Return [X, Y] of the center of cell containing provided text 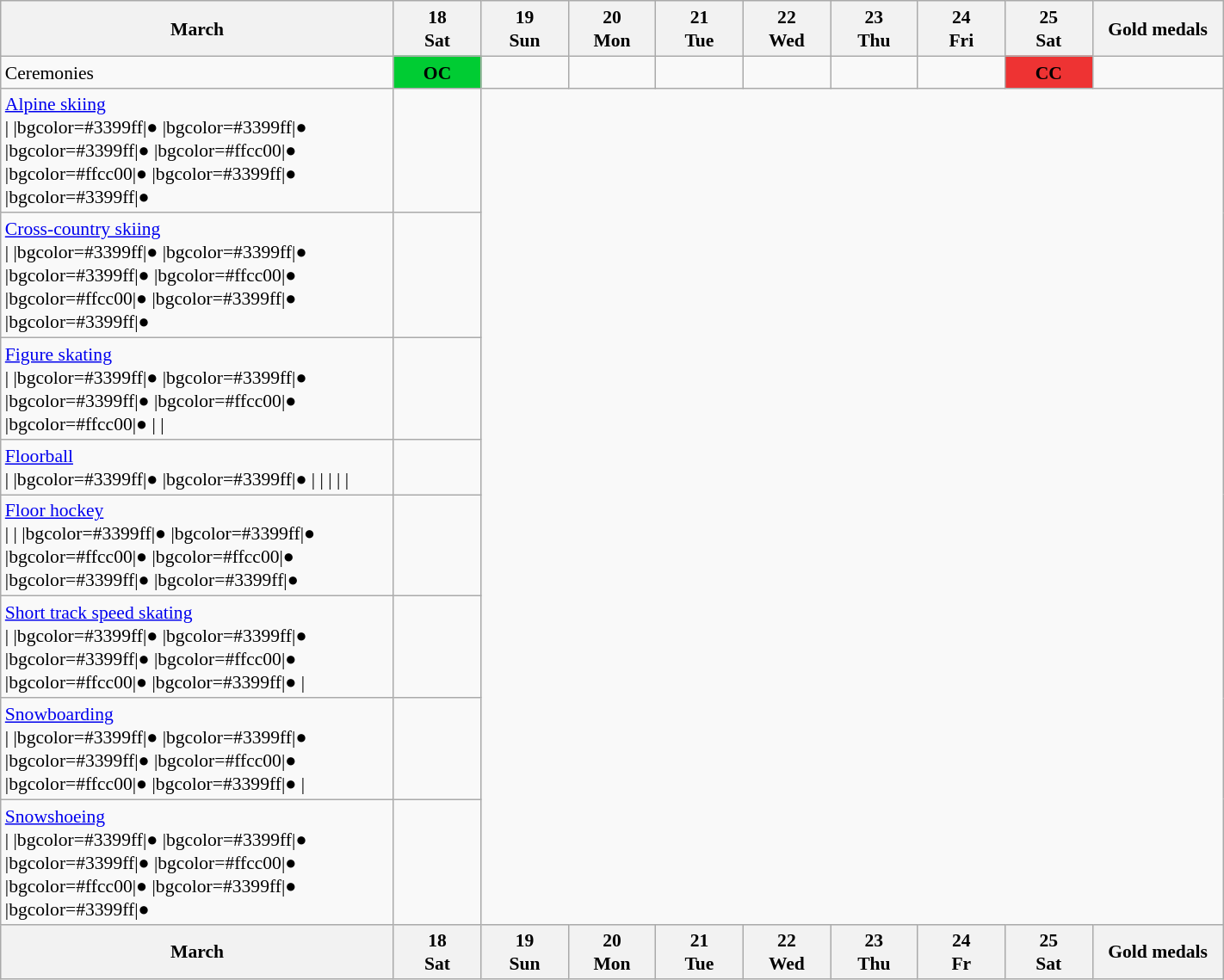
Snowshoeing| |bgcolor=#3399ff|● |bgcolor=#3399ff|● |bgcolor=#3399ff|● |bgcolor=#ffcc00|● |bgcolor=#ffcc00|● |bgcolor=#3399ff|● |bgcolor=#3399ff|● [198, 862]
Snowboarding| |bgcolor=#3399ff|● |bgcolor=#3399ff|● |bgcolor=#3399ff|● |bgcolor=#ffcc00|● |bgcolor=#ffcc00|● |bgcolor=#3399ff|● | [198, 749]
24Fri [961, 28]
24Fr [961, 952]
CC [1048, 72]
Floorball| |bgcolor=#3399ff|● |bgcolor=#3399ff|● | | | | | [198, 466]
Figure skating| |bgcolor=#3399ff|● |bgcolor=#3399ff|● |bgcolor=#3399ff|● |bgcolor=#ffcc00|● |bgcolor=#ffcc00|● | | [198, 388]
OC [437, 72]
Ceremonies [198, 72]
Alpine skiing| |bgcolor=#3399ff|● |bgcolor=#3399ff|● |bgcolor=#3399ff|● |bgcolor=#ffcc00|● |bgcolor=#ffcc00|● |bgcolor=#3399ff|● |bgcolor=#3399ff|● [198, 150]
Short track speed skating| |bgcolor=#3399ff|● |bgcolor=#3399ff|● |bgcolor=#3399ff|● |bgcolor=#ffcc00|● |bgcolor=#ffcc00|● |bgcolor=#3399ff|● | [198, 647]
Floor hockey| | |bgcolor=#3399ff|● |bgcolor=#3399ff|● |bgcolor=#ffcc00|● |bgcolor=#ffcc00|● |bgcolor=#3399ff|● |bgcolor=#3399ff|● [198, 545]
